From the cell containing the given text, extract its center point as [x, y] coordinate. 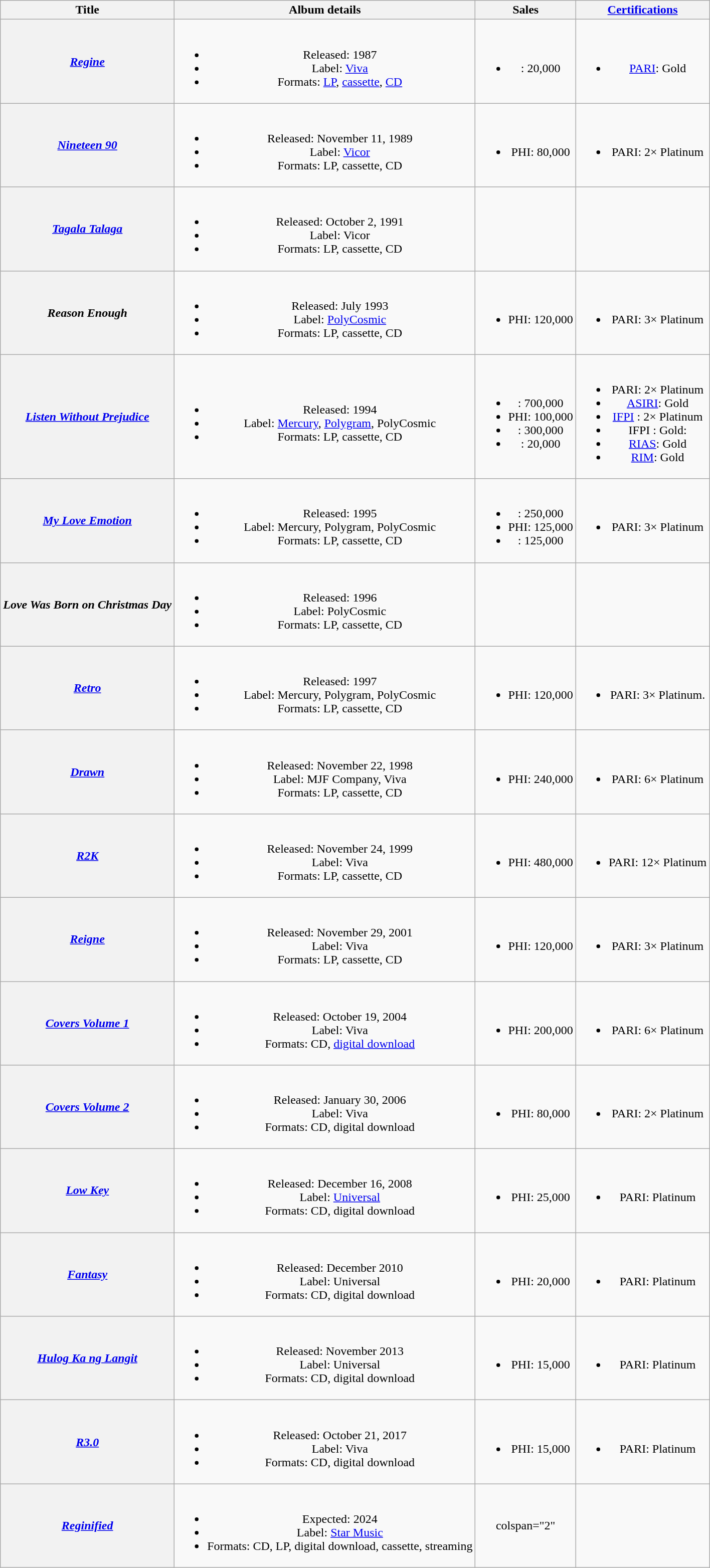
Title [87, 10]
: 250,000PHI: 125,000: 125,000 [525, 520]
PHI: 240,000 [525, 772]
PARI: 3× Platinum. [642, 688]
PHI: 480,000 [525, 855]
Released: 1987Label: VivaFormats: LP, cassette, CD [325, 61]
Love Was Born on Christmas Day [87, 605]
Listen Without Prejudice [87, 417]
Regine [87, 61]
Released: October 19, 2004Label: VivaFormats: CD, digital download [325, 1024]
Released: October 21, 2017Label: VivaFormats: CD, digital download [325, 1442]
Covers Volume 1 [87, 1024]
Released: November 24, 1999Label: VivaFormats: LP, cassette, CD [325, 855]
Released: 1995Label: Mercury, Polygram, PolyCosmicFormats: LP, cassette, CD [325, 520]
Released: December 2010Label: UniversalFormats: CD, digital download [325, 1274]
Album details [325, 10]
Reason Enough [87, 313]
Released: 1996Label: PolyCosmicFormats: LP, cassette, CD [325, 605]
PARI: Gold [642, 61]
Reginified [87, 1526]
Sales [525, 10]
Certifications [642, 10]
: 20,000 [525, 61]
Reigne [87, 939]
Released: July 1993Label: PolyCosmicFormats: LP, cassette, CD [325, 313]
Released: 1997Label: Mercury, Polygram, PolyCosmicFormats: LP, cassette, CD [325, 688]
Released: November 2013Label: UniversalFormats: CD, digital download [325, 1358]
PHI: 20,000 [525, 1274]
PARI: 2× PlatinumASIRI: GoldIFPI : 2× PlatinumIFPI : Gold:RIAS: GoldRIM: Gold [642, 417]
Tagala Talaga [87, 229]
Expected: 2024Label: Star MusicFormats: CD, LP, digital download, cassette, streaming [325, 1526]
Released: 1994Label: Mercury, Polygram, PolyCosmicFormats: LP, cassette, CD [325, 417]
Released: December 16, 2008Label: UniversalFormats: CD, digital download [325, 1191]
Nineteen 90 [87, 145]
: 700,000PHI: 100,000: 300,000: 20,000 [525, 417]
Low Key [87, 1191]
Released: November 11, 1989Label: VicorFormats: LP, cassette, CD [325, 145]
colspan="2" [525, 1526]
R3.0 [87, 1442]
Covers Volume 2 [87, 1107]
Released: November 29, 2001Label: VivaFormats: LP, cassette, CD [325, 939]
PARI: 12× Platinum [642, 855]
PHI: 200,000 [525, 1024]
PHI: 25,000 [525, 1191]
R2K [87, 855]
Drawn [87, 772]
Fantasy [87, 1274]
My Love Emotion [87, 520]
Released: November 22, 1998Label: MJF Company, VivaFormats: LP, cassette, CD [325, 772]
Released: October 2, 1991Label: VicorFormats: LP, cassette, CD [325, 229]
Retro [87, 688]
Released: January 30, 2006Label: VivaFormats: CD, digital download [325, 1107]
Hulog Ka ng Langit [87, 1358]
